Locate the cell with the specified text and output its [X, Y] center coordinate. 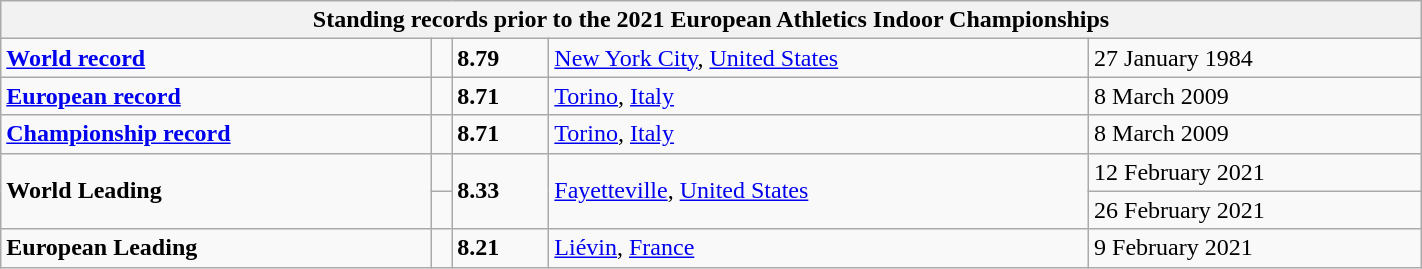
European Leading [216, 248]
Fayetteville, United States [819, 191]
8.21 [500, 248]
27 January 1984 [1256, 58]
Standing records prior to the 2021 European Athletics Indoor Championships [711, 20]
26 February 2021 [1256, 210]
World record [216, 58]
8.79 [500, 58]
World Leading [216, 191]
European record [216, 96]
9 February 2021 [1256, 248]
New York City, United States [819, 58]
Liévin, France [819, 248]
Championship record [216, 134]
8.33 [500, 191]
12 February 2021 [1256, 172]
